Provide the [X, Y] coordinate of the cell's center where the given text is located.  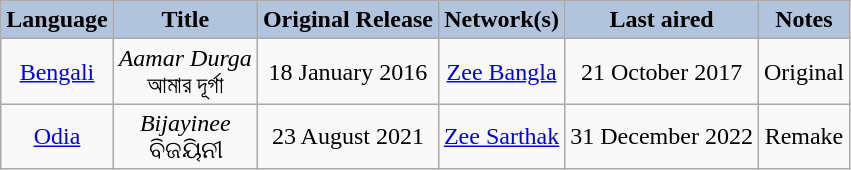
Language [57, 20]
18 January 2016 [348, 72]
31 December 2022 [662, 136]
Zee Sarthak [501, 136]
Original Release [348, 20]
Odia [57, 136]
21 October 2017 [662, 72]
Last aired [662, 20]
Network(s) [501, 20]
Bijayinee ବିଜୟିନୀ [185, 136]
Notes [804, 20]
Bengali [57, 72]
23 August 2021 [348, 136]
Original [804, 72]
Aamar Durga আমার দূর্গা [185, 72]
Remake [804, 136]
Title [185, 20]
Zee Bangla [501, 72]
